Pinpoint the cell where the given text exists, returning its [X, Y] midpoint coordinate. 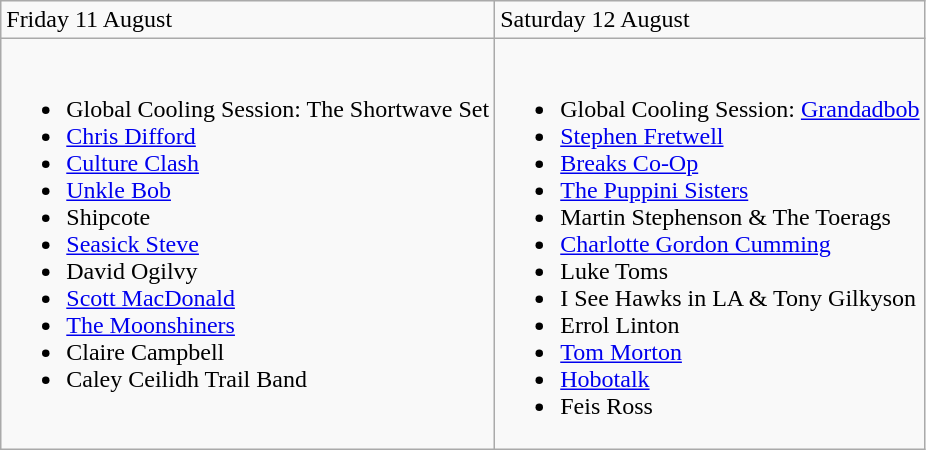
Friday 11 August [248, 20]
Saturday 12 August [710, 20]
